Detect which cell encompasses the target text, then output its (x, y) center coordinate. 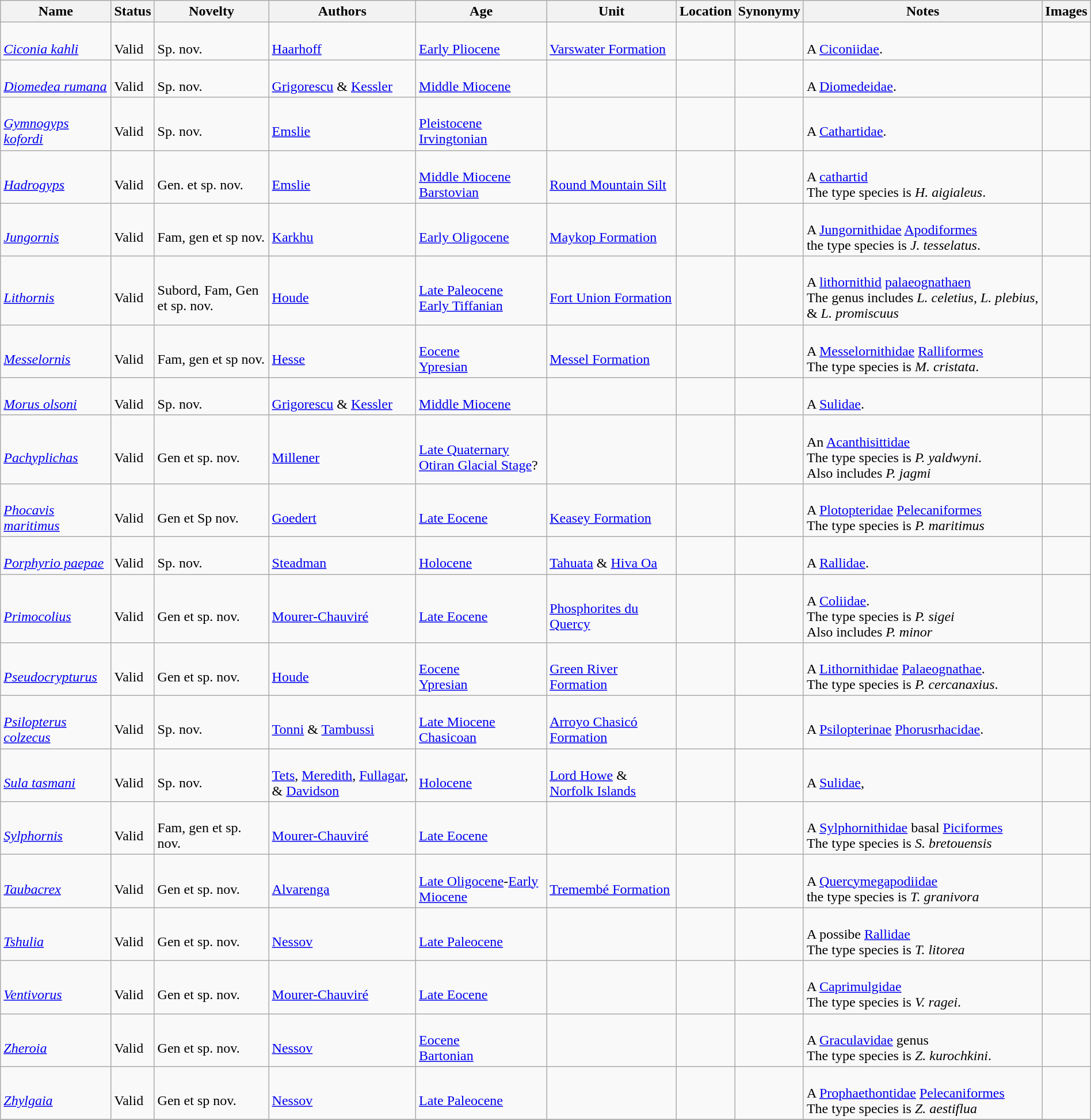
Maykop Formation (612, 230)
Phocavis maritimus (56, 510)
A Graculavidae genus The type species is Z. kurochkini. (922, 1040)
A Lithornithidae Palaeognathae.The type species is P. cercanaxius. (922, 669)
Round Mountain Silt (612, 177)
Jungornis (56, 230)
A Psilopterinae Phorusrhacidae. (922, 722)
Gymnogyps kofordi (56, 124)
Tahuata & Hiva Oa (612, 555)
Tets, Meredith, Fullagar, & Davidson (342, 775)
Pachyplichas (56, 449)
Diomedea rumana (56, 78)
Zhylgaia (56, 1093)
Late QuaternaryOtiran Glacial Stage? (481, 449)
Name (56, 12)
Middle MioceneBarstovian (481, 177)
Millener (342, 449)
Zheroia (56, 1040)
PleistoceneIrvingtonian (481, 124)
A Plotopteridae Pelecaniformes The type species is P. maritimus (922, 510)
Lithornis (56, 290)
Late MioceneChasicoan (481, 722)
A Cathartidae. (922, 124)
Subord, Fam, Gen et sp. nov. (212, 290)
Gen. et sp. nov. (212, 177)
Location (706, 12)
A Diomedeidae. (922, 78)
Primocolius (56, 609)
Alvarenga (342, 881)
Varswater Formation (612, 41)
A possibe Rallidae The type species is T. litorea (922, 934)
Lord Howe & Norfolk Islands (612, 775)
Sula tasmani (56, 775)
Synonymy (769, 12)
A Sylphornithidae basal PiciformesThe type species is S. bretouensis (922, 828)
A Jungornithidae Apodiformes the type species is J. tesselatus. (922, 230)
Fort Union Formation (612, 290)
A CaprimulgidaeThe type species is V. ragei. (922, 987)
Messel Formation (612, 351)
Novelty (212, 12)
Messelornis (56, 351)
Porphyrio paepae (56, 555)
Tremembé Formation (612, 881)
A Sulidae. (922, 396)
Green River Formation (612, 669)
Haarhoff (342, 41)
Early Oligocene (481, 230)
Karkhu (342, 230)
Hadrogyps (56, 177)
Age (481, 12)
Late PaleoceneEarly Tiffanian (481, 290)
Tshulia (56, 934)
Arroyo Chasicó Formation (612, 722)
Unit (612, 12)
A Prophaethontidae PelecaniformesThe type species is Z. aestiflua (922, 1093)
EoceneBartonian (481, 1040)
Ventivorus (56, 987)
A Rallidae. (922, 555)
Gen et Sp nov. (212, 510)
Fam, gen et sp. nov. (212, 828)
Keasey Formation (612, 510)
Gen et sp nov. (212, 1093)
Ciconia kahli (56, 41)
Goedert (342, 510)
Psilopterus colzecus (56, 722)
Steadman (342, 555)
A lithornithid palaeognathaen The genus includes L. celetius, L. plebius, & L. promiscuus (922, 290)
Early Pliocene (481, 41)
Phosphorites du Quercy (612, 609)
An Acanthisittidae The type species is P. yaldwyni. Also includes P. jagmi (922, 449)
Taubacrex (56, 881)
Images (1066, 12)
Morus olsoni (56, 396)
A Quercymegapodiidae the type species is T. granivora (922, 881)
Authors (342, 12)
Sylphornis (56, 828)
Hesse (342, 351)
A Messelornithidae Ralliformes The type species is M. cristata. (922, 351)
Status (132, 12)
Notes (922, 12)
Late Oligocene-Early Miocene (481, 881)
A Sulidae, (922, 775)
Pseudocrypturus (56, 669)
A Coliidae. The type species is P. sigeiAlso includes P. minor (922, 609)
A cathartidThe type species is H. aigialeus. (922, 177)
A Ciconiidae. (922, 41)
Tonni & Tambussi (342, 722)
